Identify which cell holds the provided text, then report its (X, Y) central coordinate. 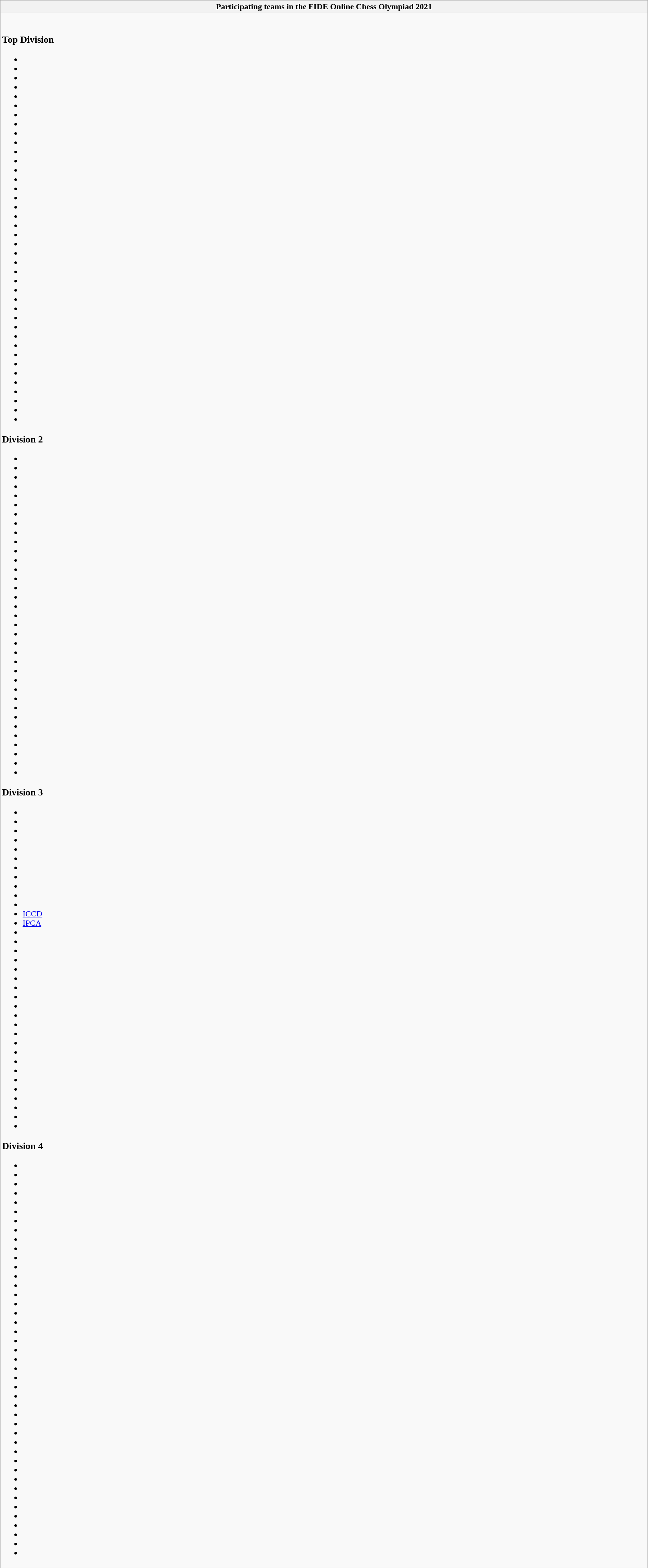
Participating teams in the FIDE Online Chess Olympiad 2021 (324, 7)
Top DivisionDivision 2Division 3ICCDIPCADivision 4 (324, 791)
